For the text-containing cell, return its midpoint in (x, y) coordinate format. 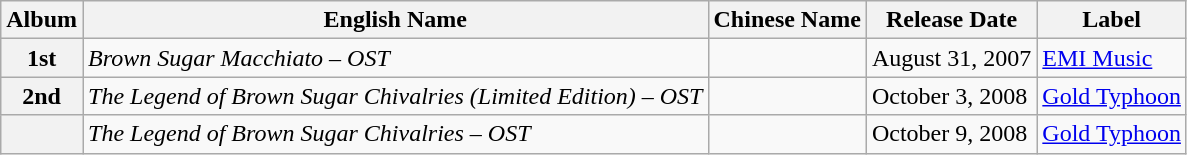
October 3, 2008 (951, 96)
2nd (42, 96)
The Legend of Brown Sugar Chivalries (Limited Edition) – OST (395, 96)
The Legend of Brown Sugar Chivalries – OST (395, 134)
Album (42, 20)
Release Date (951, 20)
EMI Music (1112, 58)
August 31, 2007 (951, 58)
October 9, 2008 (951, 134)
English Name (395, 20)
Label (1112, 20)
1st (42, 58)
Brown Sugar Macchiato – OST (395, 58)
Chinese Name (787, 20)
